Return the [X, Y] coordinate for the center point of the cell that contains the specified text.  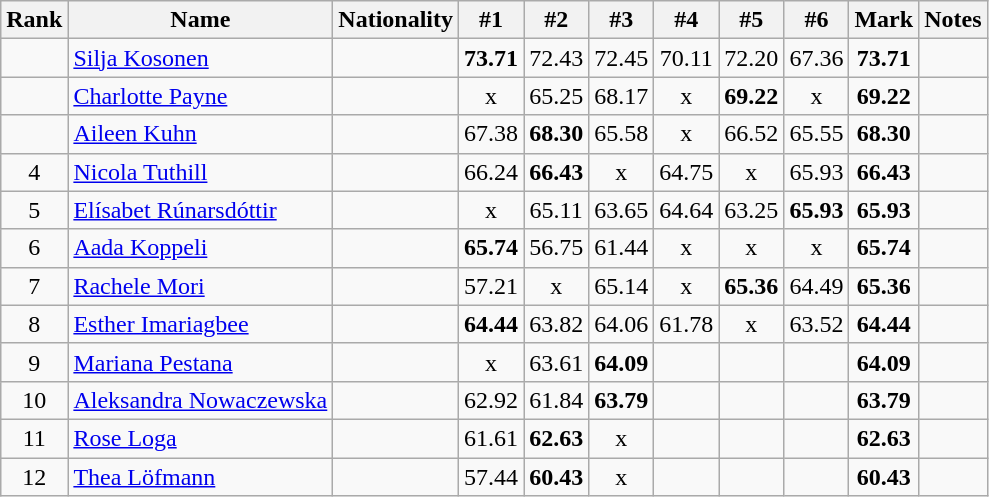
Aada Koppeli [200, 248]
65.25 [556, 96]
67.38 [492, 134]
Aileen Kuhn [200, 134]
57.44 [492, 477]
62.92 [492, 400]
70.11 [686, 58]
64.64 [686, 210]
9 [34, 362]
64.06 [622, 324]
Notes [953, 20]
#3 [622, 20]
61.78 [686, 324]
63.61 [556, 362]
63.65 [622, 210]
Name [200, 20]
63.25 [752, 210]
65.11 [556, 210]
61.84 [556, 400]
5 [34, 210]
#6 [816, 20]
72.20 [752, 58]
Charlotte Payne [200, 96]
67.36 [816, 58]
7 [34, 286]
Nicola Tuthill [200, 172]
65.58 [622, 134]
#5 [752, 20]
63.82 [556, 324]
Mark [884, 20]
8 [34, 324]
64.49 [816, 286]
11 [34, 438]
63.52 [816, 324]
Rachele Mori [200, 286]
61.44 [622, 248]
Thea Löfmann [200, 477]
66.52 [752, 134]
#4 [686, 20]
Rank [34, 20]
66.24 [492, 172]
Esther Imariagbee [200, 324]
6 [34, 248]
65.55 [816, 134]
56.75 [556, 248]
Elísabet Rúnarsdóttir [200, 210]
68.17 [622, 96]
64.75 [686, 172]
4 [34, 172]
Nationality [396, 20]
72.45 [622, 58]
Rose Loga [200, 438]
#2 [556, 20]
12 [34, 477]
#1 [492, 20]
10 [34, 400]
65.14 [622, 286]
Aleksandra Nowaczewska [200, 400]
61.61 [492, 438]
72.43 [556, 58]
57.21 [492, 286]
Silja Kosonen [200, 58]
Mariana Pestana [200, 362]
